Identify which cell holds the provided text, then report its [x, y] central coordinate. 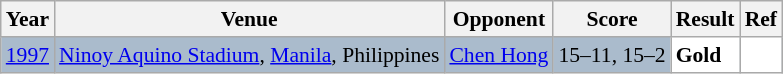
Gold [706, 55]
1997 [28, 55]
Ref [761, 19]
Opponent [498, 19]
Ninoy Aquino Stadium, Manila, Philippines [249, 55]
Year [28, 19]
Score [612, 19]
Result [706, 19]
Venue [249, 19]
Chen Hong [498, 55]
15–11, 15–2 [612, 55]
